Determine the (X, Y) coordinate at the center of the cell enclosing the given text.  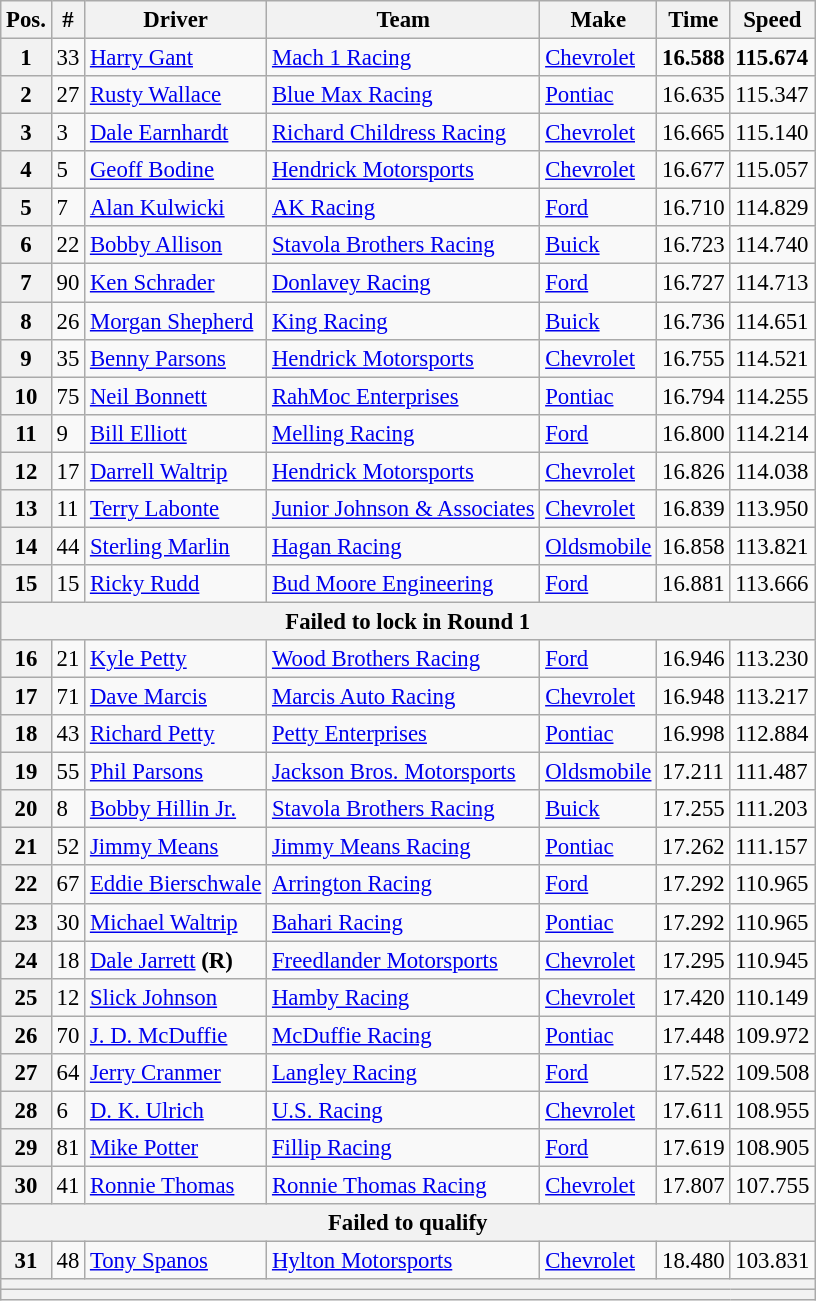
2 (26, 95)
114.255 (772, 396)
16.946 (694, 659)
Melling Racing (404, 433)
17.262 (694, 847)
25 (26, 997)
67 (68, 885)
4 (26, 170)
17.255 (694, 809)
Failed to qualify (408, 1223)
111.157 (772, 847)
16.839 (694, 509)
Richard Childress Racing (404, 133)
Freedlander Motorsports (404, 960)
10 (26, 396)
Ronnie Thomas Racing (404, 1185)
Eddie Bierschwale (176, 885)
Petty Enterprises (404, 734)
13 (26, 509)
16.727 (694, 283)
Marcis Auto Racing (404, 697)
115.674 (772, 58)
110.945 (772, 960)
16.794 (694, 396)
D. K. Ulrich (176, 1110)
Pos. (26, 20)
71 (68, 697)
43 (68, 734)
Donlavey Racing (404, 283)
113.217 (772, 697)
16.998 (694, 734)
Dale Earnhardt (176, 133)
Neil Bonnett (176, 396)
52 (68, 847)
115.347 (772, 95)
17.619 (694, 1148)
1 (26, 58)
Harry Gant (176, 58)
33 (68, 58)
RahMoc Enterprises (404, 396)
103.831 (772, 1261)
Tony Spanos (176, 1261)
28 (26, 1110)
Geoff Bodine (176, 170)
Jimmy Means Racing (404, 847)
Morgan Shepherd (176, 321)
Team (404, 20)
Fillip Racing (404, 1148)
17.420 (694, 997)
Ricky Rudd (176, 584)
112.884 (772, 734)
Junior Johnson & Associates (404, 509)
114.214 (772, 433)
109.508 (772, 1073)
Jimmy Means (176, 847)
King Racing (404, 321)
Failed to lock in Round 1 (408, 621)
18.480 (694, 1261)
16.723 (694, 245)
Hamby Racing (404, 997)
110.149 (772, 997)
75 (68, 396)
111.487 (772, 772)
Phil Parsons (176, 772)
109.972 (772, 1035)
Mach 1 Racing (404, 58)
17.807 (694, 1185)
Bahari Racing (404, 922)
20 (26, 809)
113.821 (772, 546)
70 (68, 1035)
23 (26, 922)
Arrington Racing (404, 885)
64 (68, 1073)
108.955 (772, 1110)
McDuffie Racing (404, 1035)
16.755 (694, 358)
16.736 (694, 321)
Richard Petty (176, 734)
Slick Johnson (176, 997)
90 (68, 283)
Alan Kulwicki (176, 208)
108.905 (772, 1148)
16.881 (694, 584)
Kyle Petty (176, 659)
Bill Elliott (176, 433)
17.611 (694, 1110)
Blue Max Racing (404, 95)
16 (26, 659)
16.800 (694, 433)
114.038 (772, 471)
113.230 (772, 659)
19 (26, 772)
16.588 (694, 58)
Dave Marcis (176, 697)
114.829 (772, 208)
48 (68, 1261)
115.057 (772, 170)
24 (26, 960)
55 (68, 772)
Dale Jarrett (R) (176, 960)
35 (68, 358)
16.826 (694, 471)
16.710 (694, 208)
Jerry Cranmer (176, 1073)
16.677 (694, 170)
Time (694, 20)
Hylton Motorsports (404, 1261)
113.950 (772, 509)
114.713 (772, 283)
Ronnie Thomas (176, 1185)
16.858 (694, 546)
Rusty Wallace (176, 95)
115.140 (772, 133)
14 (26, 546)
17.211 (694, 772)
114.740 (772, 245)
Make (598, 20)
81 (68, 1148)
Bobby Hillin Jr. (176, 809)
107.755 (772, 1185)
111.203 (772, 809)
Speed (772, 20)
29 (26, 1148)
Benny Parsons (176, 358)
Wood Brothers Racing (404, 659)
# (68, 20)
Bud Moore Engineering (404, 584)
113.666 (772, 584)
31 (26, 1261)
44 (68, 546)
Bobby Allison (176, 245)
16.635 (694, 95)
Sterling Marlin (176, 546)
Ken Schrader (176, 283)
Mike Potter (176, 1148)
17.448 (694, 1035)
17.522 (694, 1073)
U.S. Racing (404, 1110)
Hagan Racing (404, 546)
Driver (176, 20)
J. D. McDuffie (176, 1035)
114.521 (772, 358)
Darrell Waltrip (176, 471)
114.651 (772, 321)
AK Racing (404, 208)
16.665 (694, 133)
16.948 (694, 697)
Jackson Bros. Motorsports (404, 772)
Langley Racing (404, 1073)
41 (68, 1185)
Michael Waltrip (176, 922)
Terry Labonte (176, 509)
17.295 (694, 960)
